Return the (X, Y) coordinate for the center point of the cell that contains the specified text.  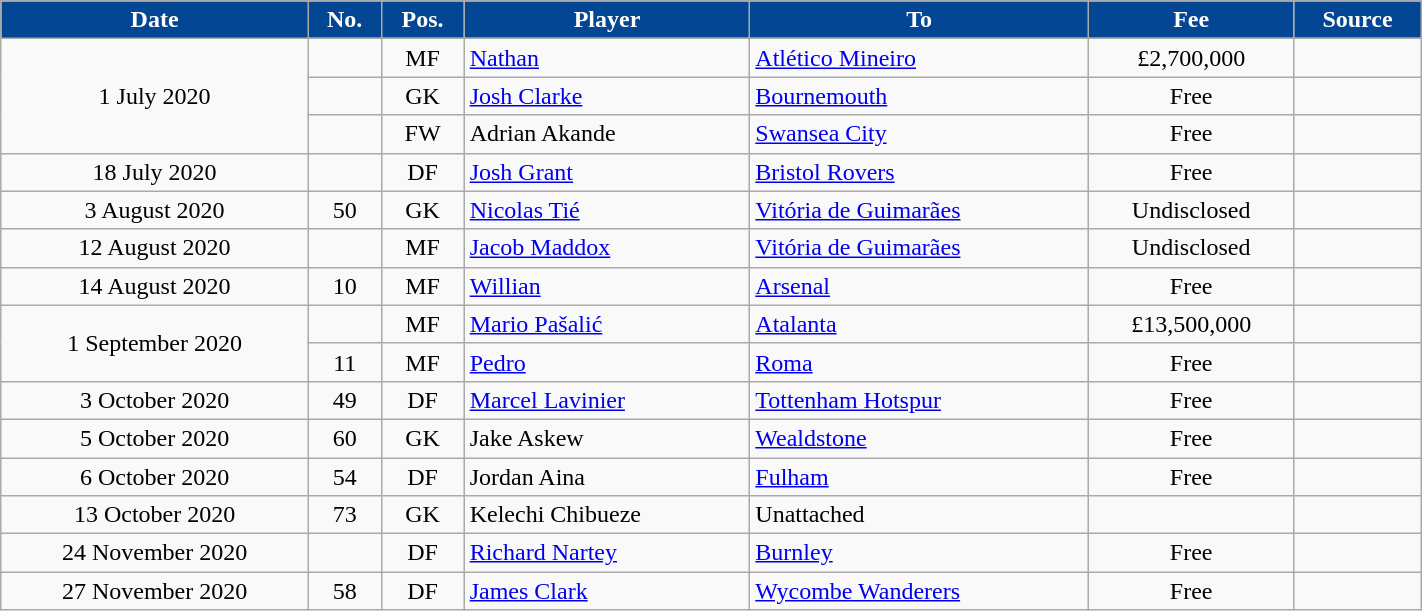
James Clark (607, 591)
54 (344, 477)
Marcel Lavinier (607, 400)
Fee (1192, 20)
Swansea City (920, 134)
49 (344, 400)
£13,500,000 (1192, 324)
3 August 2020 (155, 210)
60 (344, 438)
12 August 2020 (155, 248)
FW (422, 134)
Roma (920, 362)
Atlético Mineiro (920, 58)
Nathan (607, 58)
Jake Askew (607, 438)
Bournemouth (920, 96)
Unattached (920, 515)
14 August 2020 (155, 286)
Adrian Akande (607, 134)
Tottenham Hotspur (920, 400)
Fulham (920, 477)
27 November 2020 (155, 591)
6 October 2020 (155, 477)
50 (344, 210)
1 July 2020 (155, 96)
Nicolas Tié (607, 210)
58 (344, 591)
Mario Pašalić (607, 324)
3 October 2020 (155, 400)
No. (344, 20)
Kelechi Chibueze (607, 515)
73 (344, 515)
24 November 2020 (155, 553)
1 September 2020 (155, 343)
10 (344, 286)
Pedro (607, 362)
Jordan Aina (607, 477)
18 July 2020 (155, 172)
Josh Clarke (607, 96)
Richard Nartey (607, 553)
Bristol Rovers (920, 172)
Willian (607, 286)
Pos. (422, 20)
5 October 2020 (155, 438)
Date (155, 20)
Josh Grant (607, 172)
11 (344, 362)
To (920, 20)
Source (1358, 20)
Wycombe Wanderers (920, 591)
£2,700,000 (1192, 58)
Wealdstone (920, 438)
Arsenal (920, 286)
Jacob Maddox (607, 248)
Player (607, 20)
Burnley (920, 553)
13 October 2020 (155, 515)
Atalanta (920, 324)
